Determine the [X, Y] coordinate at the center of the cell enclosing the given text.  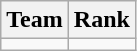
Rank [102, 20]
Team [35, 20]
